Output the [X, Y] coordinate of the center of the cell containing the given text.  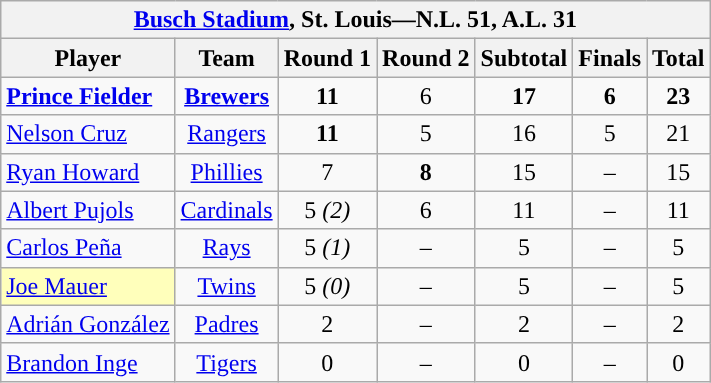
Albert Pujols [88, 210]
Padres [226, 324]
Carlos Peña [88, 248]
Finals [610, 58]
Team [226, 58]
Phillies [226, 172]
Nelson Cruz [88, 134]
Busch Stadium, St. Louis—N.L. 51, A.L. 31 [356, 20]
Tigers [226, 362]
Rangers [226, 134]
17 [524, 96]
Cardinals [226, 210]
Round 2 [426, 58]
Twins [226, 286]
Adrián González [88, 324]
Joe Mauer [88, 286]
Prince Fielder [88, 96]
Round 1 [327, 58]
23 [679, 96]
5 (0) [327, 286]
5 (2) [327, 210]
Brandon Inge [88, 362]
Brewers [226, 96]
Total [679, 58]
21 [679, 134]
Player [88, 58]
Subtotal [524, 58]
Ryan Howard [88, 172]
8 [426, 172]
7 [327, 172]
5 (1) [327, 248]
Rays [226, 248]
16 [524, 134]
